Return the [x, y] coordinate for the center point of the cell that contains the specified text.  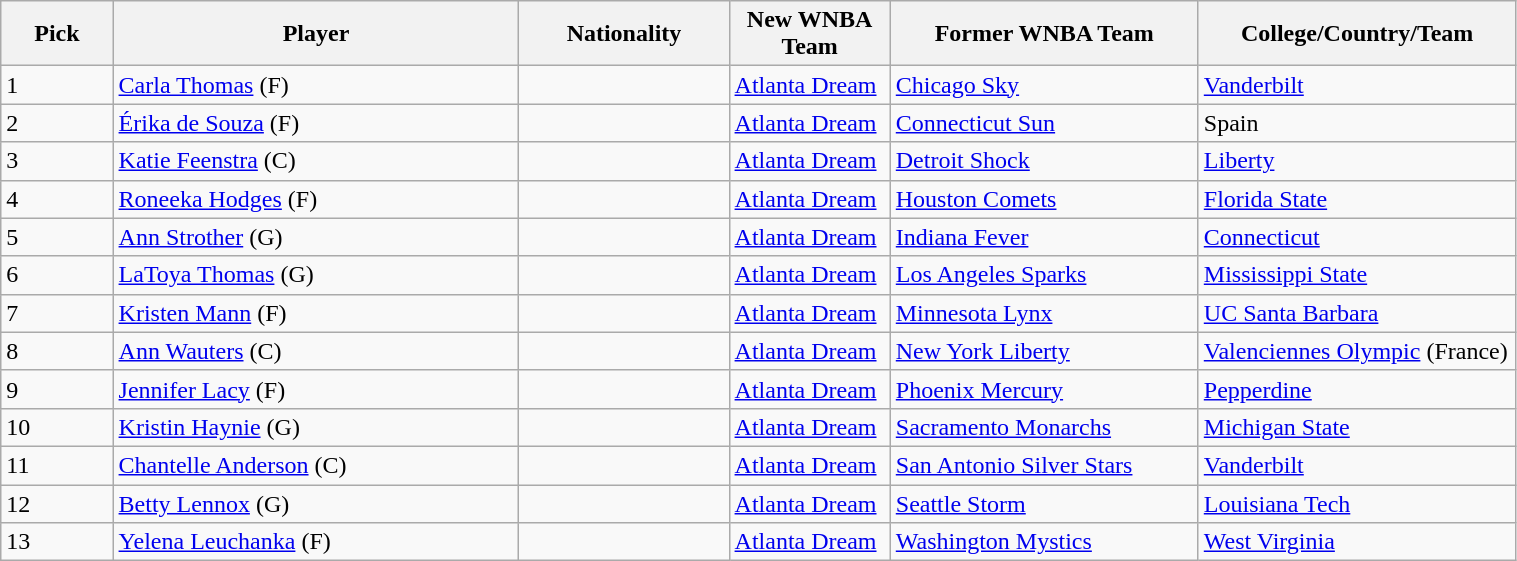
Yelena Leuchanka (F) [316, 542]
3 [57, 161]
7 [57, 313]
West Virginia [1357, 542]
Los Angeles Sparks [1044, 275]
8 [57, 351]
1 [57, 85]
12 [57, 503]
Jennifer Lacy (F) [316, 389]
Valenciennes Olympic (France) [1357, 351]
Spain [1357, 123]
Indiana Fever [1044, 237]
Washington Mystics [1044, 542]
Phoenix Mercury [1044, 389]
11 [57, 465]
2 [57, 123]
Ann Strother (G) [316, 237]
10 [57, 427]
Katie Feenstra (C) [316, 161]
Florida State [1357, 199]
Roneeka Hodges (F) [316, 199]
Houston Comets [1044, 199]
Connecticut [1357, 237]
9 [57, 389]
Mississippi State [1357, 275]
Kristen Mann (F) [316, 313]
Chantelle Anderson (C) [316, 465]
Louisiana Tech [1357, 503]
Ann Wauters (C) [316, 351]
Nationality [624, 34]
Érika de Souza (F) [316, 123]
College/Country/Team [1357, 34]
New York Liberty [1044, 351]
Connecticut Sun [1044, 123]
Michigan State [1357, 427]
6 [57, 275]
Detroit Shock [1044, 161]
Minnesota Lynx [1044, 313]
San Antonio Silver Stars [1044, 465]
Pepperdine [1357, 389]
5 [57, 237]
New WNBA Team [810, 34]
Seattle Storm [1044, 503]
Chicago Sky [1044, 85]
Player [316, 34]
Pick [57, 34]
UC Santa Barbara [1357, 313]
Sacramento Monarchs [1044, 427]
4 [57, 199]
13 [57, 542]
Kristin Haynie (G) [316, 427]
Carla Thomas (F) [316, 85]
Betty Lennox (G) [316, 503]
Former WNBA Team [1044, 34]
Liberty [1357, 161]
LaToya Thomas (G) [316, 275]
